Locate the cell with the specified text and output its (x, y) center coordinate. 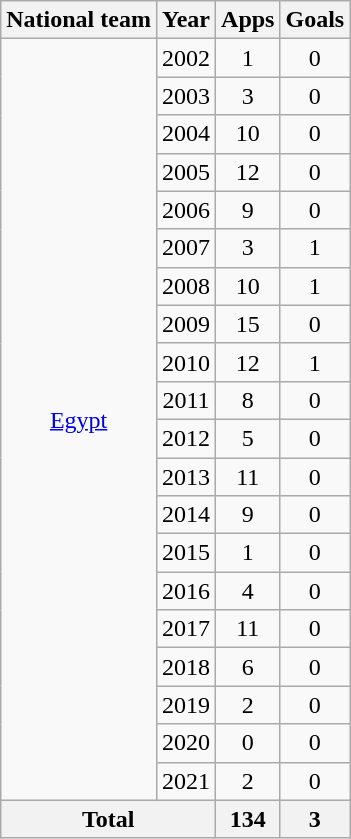
2009 (186, 324)
2013 (186, 477)
2008 (186, 286)
2015 (186, 553)
2010 (186, 362)
8 (248, 400)
2007 (186, 248)
5 (248, 438)
6 (248, 667)
2017 (186, 629)
2012 (186, 438)
2021 (186, 781)
2016 (186, 591)
2014 (186, 515)
2004 (186, 134)
Egypt (79, 420)
2006 (186, 210)
2018 (186, 667)
2019 (186, 705)
2003 (186, 96)
2005 (186, 172)
134 (248, 819)
Goals (315, 20)
2011 (186, 400)
15 (248, 324)
Year (186, 20)
Apps (248, 20)
4 (248, 591)
Total (108, 819)
2002 (186, 58)
2020 (186, 743)
National team (79, 20)
